Search for the cell housing the specified text and yield its [x, y] center coordinate. 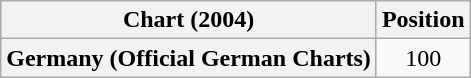
100 [423, 58]
Position [423, 20]
Germany (Official German Charts) [189, 58]
Chart (2004) [189, 20]
